Scan for the cell matching the given text and deliver its [x, y] coordinate at center. 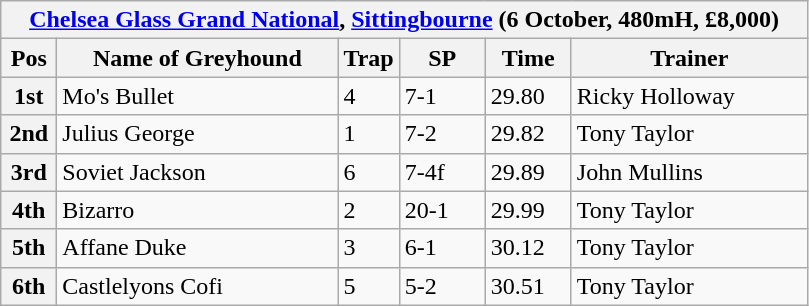
6th [29, 286]
29.99 [528, 210]
2nd [29, 134]
Soviet Jackson [198, 172]
6-1 [442, 248]
Mo's Bullet [198, 96]
John Mullins [689, 172]
7-2 [442, 134]
6 [368, 172]
Chelsea Glass Grand National, Sittingbourne (6 October, 480mH, £8,000) [404, 20]
1 [368, 134]
Julius George [198, 134]
30.12 [528, 248]
3rd [29, 172]
2 [368, 210]
Pos [29, 58]
Affane Duke [198, 248]
29.80 [528, 96]
SP [442, 58]
1st [29, 96]
4 [368, 96]
5-2 [442, 286]
5 [368, 286]
Time [528, 58]
Castlelyons Cofi [198, 286]
Trap [368, 58]
Trainer [689, 58]
5th [29, 248]
30.51 [528, 286]
29.89 [528, 172]
29.82 [528, 134]
Name of Greyhound [198, 58]
7-1 [442, 96]
Bizarro [198, 210]
Ricky Holloway [689, 96]
3 [368, 248]
4th [29, 210]
20-1 [442, 210]
7-4f [442, 172]
